Return the (X, Y) coordinate for the center point of the cell that contains the specified text.  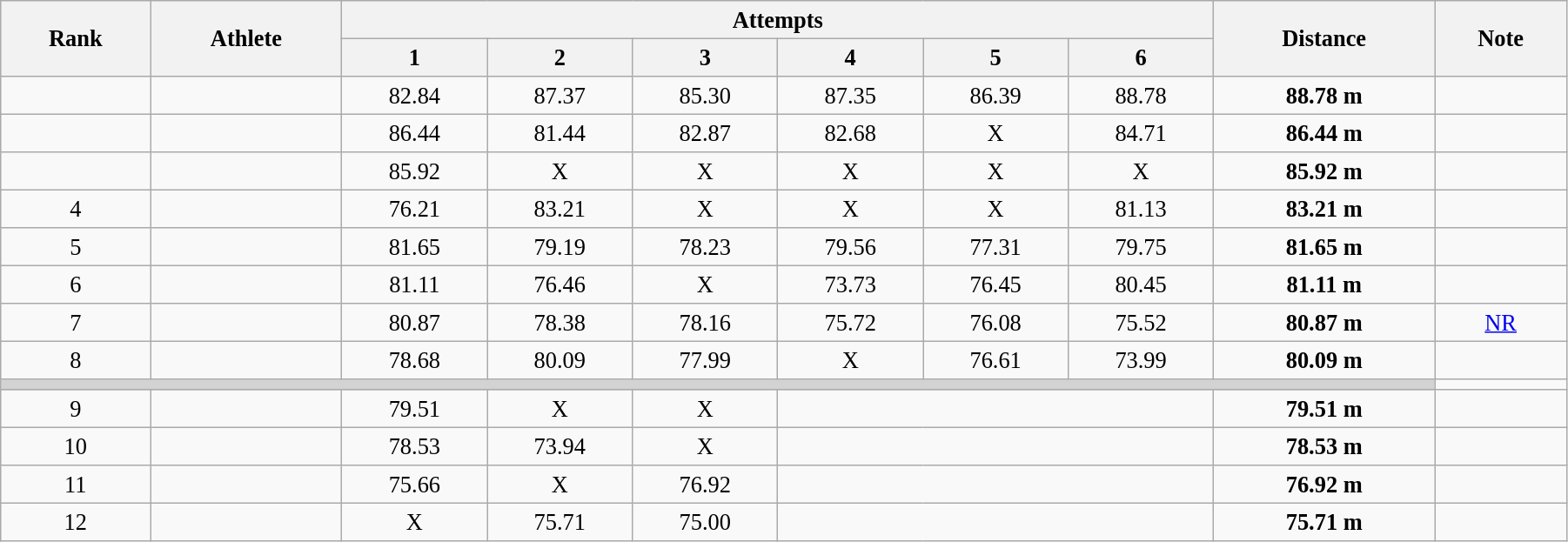
75.66 (414, 485)
11 (76, 485)
78.53 (414, 446)
81.65 m (1324, 247)
76.46 (560, 284)
85.30 (705, 95)
8 (76, 360)
87.37 (560, 95)
2 (560, 57)
82.84 (414, 95)
3 (705, 57)
80.09 m (1324, 360)
78.38 (560, 323)
Note (1501, 38)
81.13 (1142, 209)
77.99 (705, 360)
81.11 (414, 284)
79.56 (851, 247)
88.78 (1142, 95)
10 (76, 446)
79.51 (414, 409)
78.68 (414, 360)
78.16 (705, 323)
79.19 (560, 247)
84.71 (1142, 133)
76.61 (995, 360)
1 (414, 57)
85.92 m (1324, 171)
80.87 m (1324, 323)
76.45 (995, 284)
78.23 (705, 247)
76.92 m (1324, 485)
75.71 (560, 522)
82.68 (851, 133)
76.08 (995, 323)
75.00 (705, 522)
80.87 (414, 323)
73.94 (560, 446)
Rank (76, 38)
80.45 (1142, 284)
75.52 (1142, 323)
9 (76, 409)
75.71 m (1324, 522)
75.72 (851, 323)
73.73 (851, 284)
Distance (1324, 38)
81.44 (560, 133)
76.92 (705, 485)
NR (1501, 323)
76.21 (414, 209)
83.21 (560, 209)
12 (76, 522)
Attempts (778, 19)
86.39 (995, 95)
82.87 (705, 133)
78.53 m (1324, 446)
77.31 (995, 247)
80.09 (560, 360)
85.92 (414, 171)
73.99 (1142, 360)
79.51 m (1324, 409)
Athlete (246, 38)
86.44 m (1324, 133)
7 (76, 323)
86.44 (414, 133)
79.75 (1142, 247)
81.11 m (1324, 284)
83.21 m (1324, 209)
88.78 m (1324, 95)
87.35 (851, 95)
81.65 (414, 247)
